Identify which cell holds the provided text, then report its [X, Y] central coordinate. 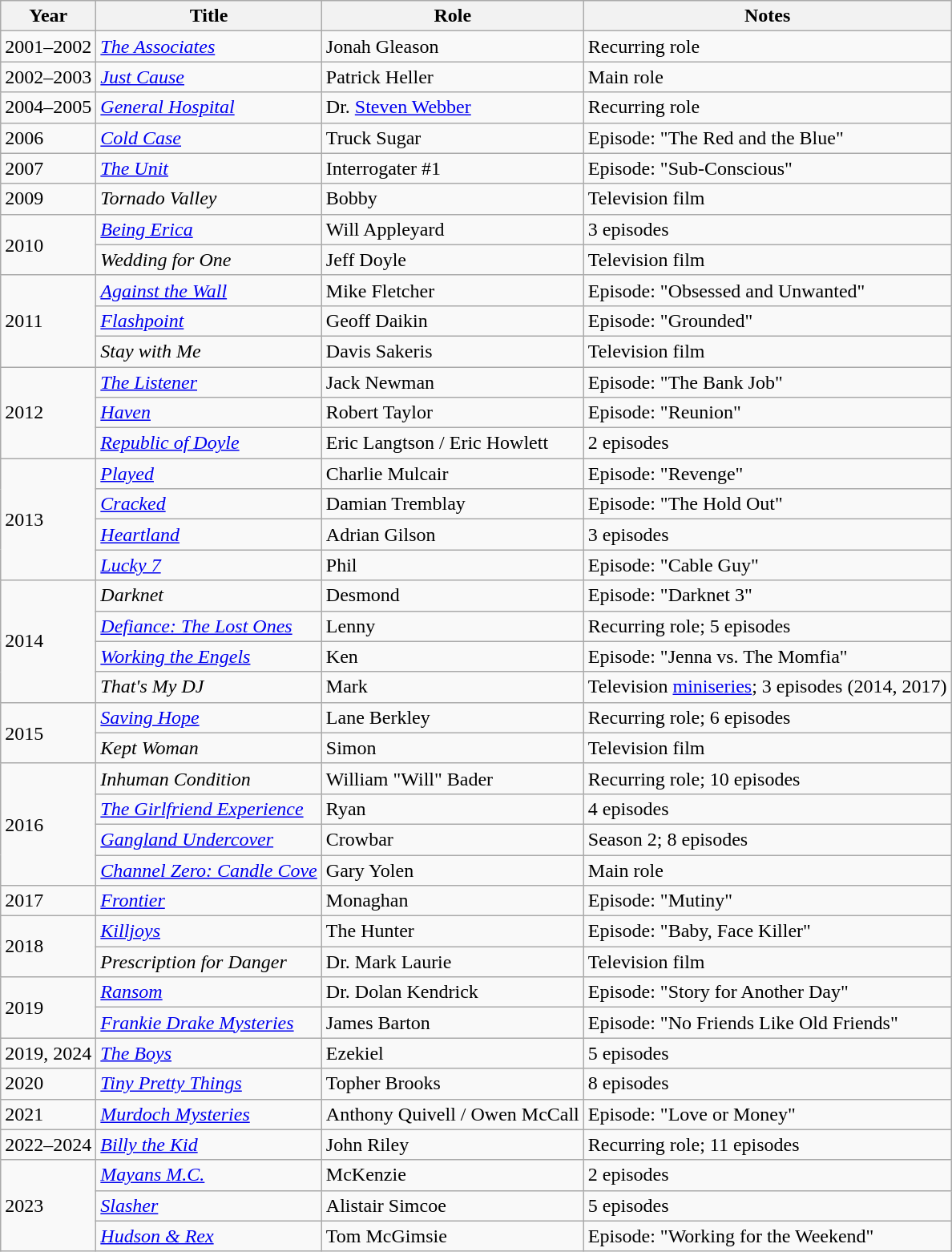
Ryan [452, 809]
The Unit [208, 168]
2013 [48, 519]
Ezekiel [452, 1053]
Dr. Steven Webber [452, 107]
Phil [452, 565]
Episode: "Jenna vs. The Momfia" [768, 656]
Topher Brooks [452, 1084]
Frankie Drake Mysteries [208, 1023]
2011 [48, 321]
Heartland [208, 535]
Desmond [452, 596]
Lane Berkley [452, 717]
Episode: "The Hold Out" [768, 504]
Stay with Me [208, 351]
2019 [48, 1008]
Patrick Heller [452, 77]
Kept Woman [208, 748]
Lucky 7 [208, 565]
Just Cause [208, 77]
2009 [48, 199]
Jonah Gleason [452, 46]
2016 [48, 824]
Lenny [452, 626]
William "Will" Bader [452, 778]
Ken [452, 656]
Saving Hope [208, 717]
2006 [48, 138]
Cold Case [208, 138]
Episode: "The Bank Job" [768, 382]
Episode: "Reunion" [768, 413]
Ransom [208, 992]
Recurring role; 11 episodes [768, 1145]
Episode: "Sub-Conscious" [768, 168]
Tom McGimsie [452, 1236]
Mark [452, 687]
2007 [48, 168]
Interrogater #1 [452, 168]
Recurring role; 10 episodes [768, 778]
Crowbar [452, 839]
Anthony Quivell / Owen McCall [452, 1114]
Mike Fletcher [452, 290]
8 episodes [768, 1084]
2018 [48, 947]
The Boys [208, 1053]
Episode: "Obsessed and Unwanted" [768, 290]
James Barton [452, 1023]
Damian Tremblay [452, 504]
2004–2005 [48, 107]
Republic of Doyle [208, 443]
2021 [48, 1114]
General Hospital [208, 107]
Title [208, 16]
2020 [48, 1084]
Hudson & Rex [208, 1236]
2014 [48, 641]
Episode: "Cable Guy" [768, 565]
Notes [768, 16]
2022–2024 [48, 1145]
2012 [48, 413]
Played [208, 474]
Recurring role; 5 episodes [768, 626]
John Riley [452, 1145]
Inhuman Condition [208, 778]
Jeff Doyle [452, 260]
Defiance: The Lost Ones [208, 626]
The Girlfriend Experience [208, 809]
That's My DJ [208, 687]
Television miniseries; 3 episodes (2014, 2017) [768, 687]
Prescription for Danger [208, 962]
Gary Yolen [452, 870]
The Hunter [452, 931]
Tiny Pretty Things [208, 1084]
2023 [48, 1206]
Jack Newman [452, 382]
2017 [48, 901]
Dr. Mark Laurie [452, 962]
Episode: "Mutiny" [768, 901]
Season 2; 8 episodes [768, 839]
Episode: "Grounded" [768, 321]
Billy the Kid [208, 1145]
Cracked [208, 504]
Working the Engels [208, 656]
Episode: "No Friends Like Old Friends" [768, 1023]
McKenzie [452, 1175]
Episode: "Story for Another Day" [768, 992]
Geoff Daikin [452, 321]
Alistair Simcoe [452, 1206]
Gangland Undercover [208, 839]
Frontier [208, 901]
Truck Sugar [452, 138]
Robert Taylor [452, 413]
Episode: "Darknet 3" [768, 596]
Adrian Gilson [452, 535]
Monaghan [452, 901]
2002–2003 [48, 77]
Being Erica [208, 229]
Simon [452, 748]
Davis Sakeris [452, 351]
2001–2002 [48, 46]
Flashpoint [208, 321]
Killjoys [208, 931]
Wedding for One [208, 260]
Slasher [208, 1206]
Tornado Valley [208, 199]
Episode: "Working for the Weekend" [768, 1236]
2010 [48, 244]
Bobby [452, 199]
The Listener [208, 382]
Channel Zero: Candle Cove [208, 870]
Charlie Mulcair [452, 474]
Murdoch Mysteries [208, 1114]
Role [452, 16]
Dr. Dolan Kendrick [452, 992]
The Associates [208, 46]
Recurring role; 6 episodes [768, 717]
Haven [208, 413]
2019, 2024 [48, 1053]
Darknet [208, 596]
Will Appleyard [452, 229]
2015 [48, 733]
Episode: "Love or Money" [768, 1114]
Eric Langtson / Eric Howlett [452, 443]
Mayans M.C. [208, 1175]
Episode: "Revenge" [768, 474]
4 episodes [768, 809]
Episode: "The Red and the Blue" [768, 138]
Episode: "Baby, Face Killer" [768, 931]
Year [48, 16]
Against the Wall [208, 290]
